Locate the cell with the specified text and output its (x, y) center coordinate. 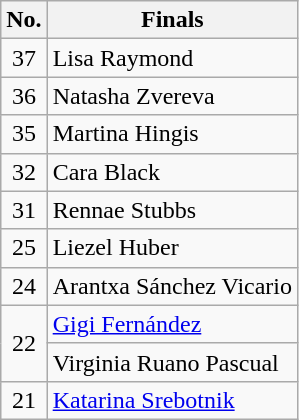
32 (24, 172)
Natasha Zvereva (172, 96)
36 (24, 96)
25 (24, 248)
Rennae Stubbs (172, 210)
22 (24, 343)
21 (24, 400)
35 (24, 134)
Lisa Raymond (172, 58)
Finals (172, 20)
Liezel Huber (172, 248)
Gigi Fernández (172, 324)
24 (24, 286)
Virginia Ruano Pascual (172, 362)
Cara Black (172, 172)
Martina Hingis (172, 134)
No. (24, 20)
37 (24, 58)
31 (24, 210)
Katarina Srebotnik (172, 400)
Arantxa Sánchez Vicario (172, 286)
